Output the (x, y) coordinate of the center of the cell containing the given text.  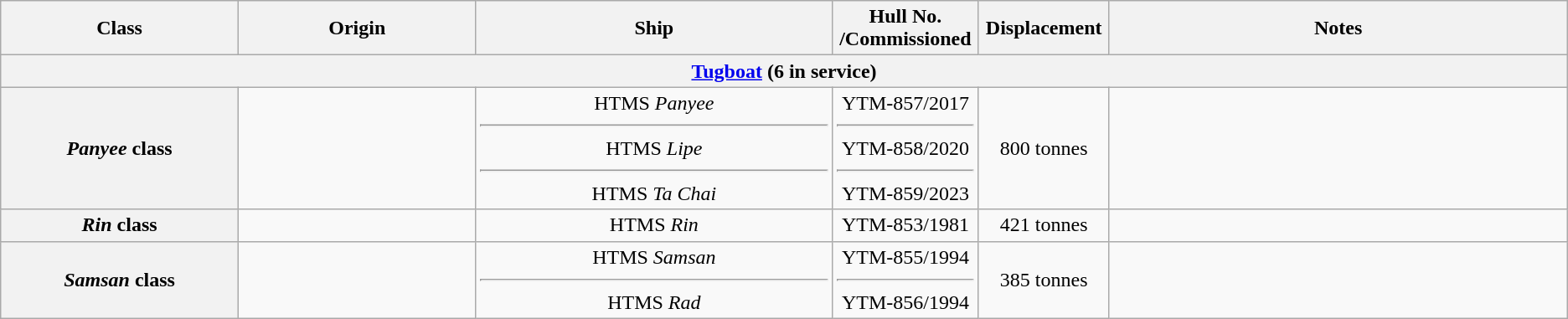
385 tonnes (1044, 280)
Samsan class (120, 280)
HTMS Samsan HTMS Rad (653, 280)
Ship (653, 28)
Rin class (120, 225)
Notes (1338, 28)
Tugboat (6 in service) (784, 71)
800 tonnes (1044, 148)
Panyee class (120, 148)
HTMS Rin (653, 225)
421 tonnes (1044, 225)
YTM-853/1981 (906, 225)
YTM-857/2017YTM-858/2020 YTM-859/2023 (906, 148)
Displacement (1044, 28)
Class (120, 28)
Hull No./Commissioned (906, 28)
Origin (357, 28)
HTMS PanyeeHTMS Lipe HTMS Ta Chai (653, 148)
YTM-855/1994YTM-856/1994 (906, 280)
